Find where the given text appears and provide that cell's center as [X, Y] coordinate. 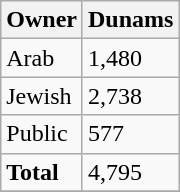
1,480 [130, 58]
Owner [42, 20]
4,795 [130, 172]
577 [130, 134]
2,738 [130, 96]
Arab [42, 58]
Public [42, 134]
Jewish [42, 96]
Total [42, 172]
Dunams [130, 20]
